Determine the [X, Y] coordinate at the center of the cell enclosing the given text.  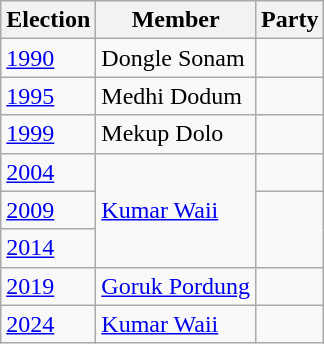
2009 [48, 210]
Party [290, 20]
2004 [48, 172]
2014 [48, 248]
1999 [48, 134]
2019 [48, 286]
Election [48, 20]
2024 [48, 324]
Medhi Dodum [176, 96]
Goruk Pordung [176, 286]
Dongle Sonam [176, 58]
1995 [48, 96]
Member [176, 20]
1990 [48, 58]
Mekup Dolo [176, 134]
